Identify which cell holds the provided text, then report its [X, Y] central coordinate. 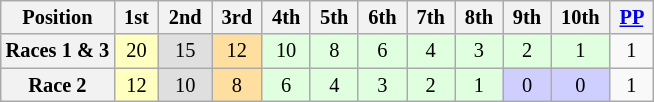
8th [479, 17]
2nd [186, 17]
Position [58, 17]
9th [527, 17]
6th [382, 17]
4th [286, 17]
10th [580, 17]
20 [136, 51]
Race 2 [58, 85]
5th [334, 17]
7th [431, 17]
1st [136, 17]
15 [186, 51]
3rd [237, 17]
PP [632, 17]
Races 1 & 3 [58, 51]
